Return the (X, Y) coordinate for the center point of the cell that contains the specified text.  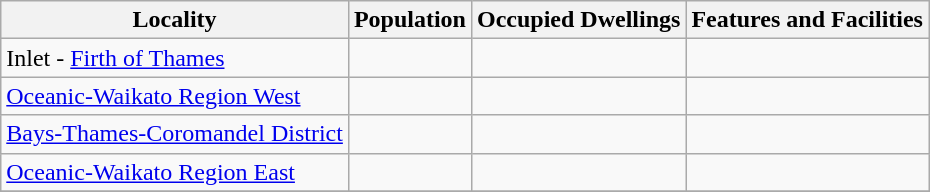
Occupied Dwellings (578, 20)
Inlet - Firth of Thames (175, 58)
Bays-Thames-Coromandel District (175, 134)
Oceanic-Waikato Region West (175, 96)
Population (410, 20)
Oceanic-Waikato Region East (175, 172)
Locality (175, 20)
Features and Facilities (808, 20)
